From the cell containing the given text, extract its center point as [x, y] coordinate. 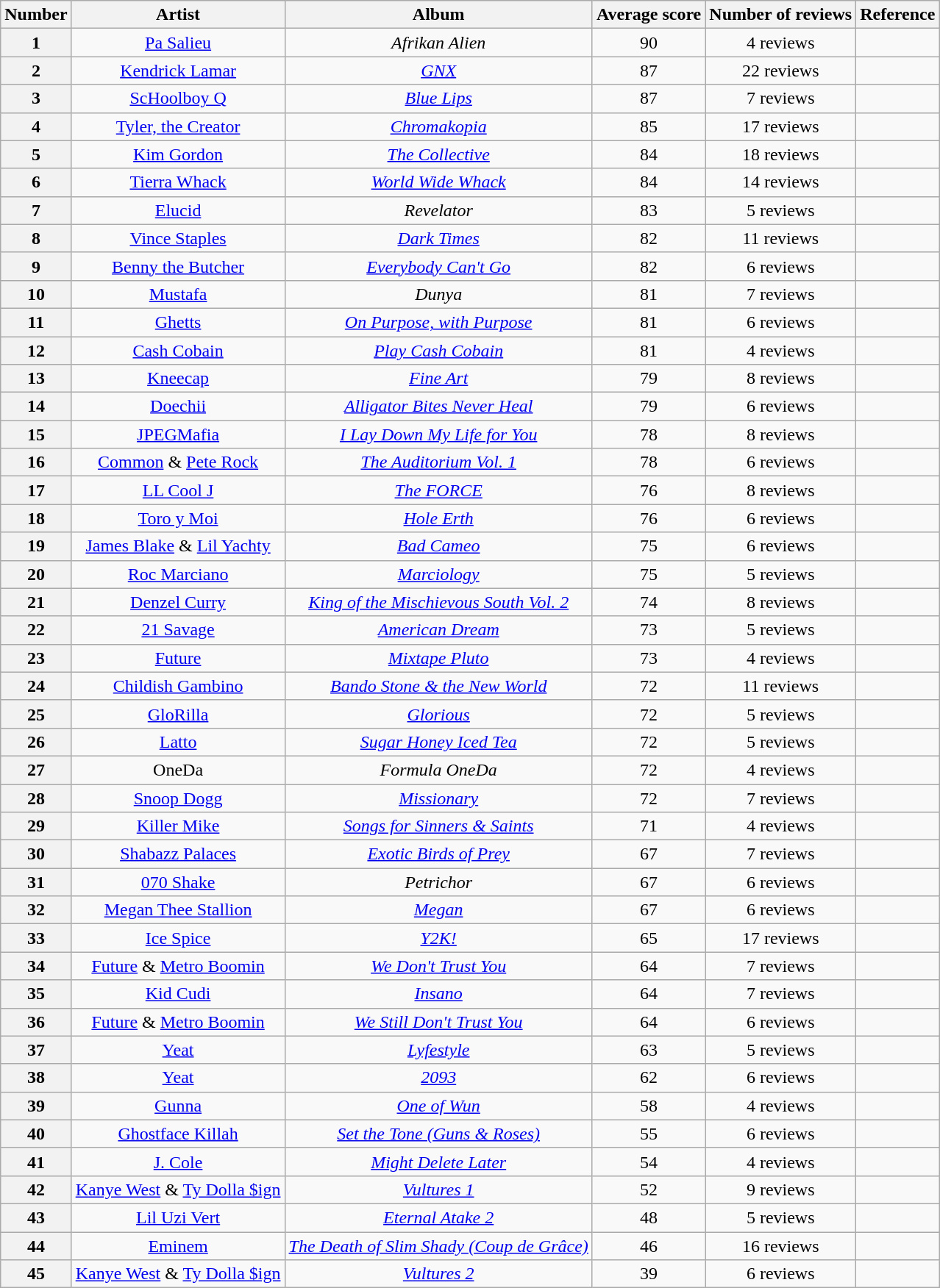
1 [36, 43]
6 [36, 182]
41 [36, 1162]
22 reviews [781, 71]
62 [649, 1078]
20 [36, 574]
Pa Salieu [178, 43]
19 [36, 546]
Insano [438, 994]
Cash Cobain [178, 351]
Roc Marciano [178, 574]
Kneecap [178, 379]
GloRilla [178, 714]
27 [36, 770]
71 [649, 826]
Bad Cameo [438, 546]
Artist [178, 15]
Hole Erth [438, 518]
Toro y Moi [178, 518]
Childish Gambino [178, 686]
Exotic Birds of Prey [438, 854]
16 reviews [781, 1246]
I Lay Down My Life for You [438, 434]
Eminem [178, 1246]
Dunya [438, 294]
7 [36, 210]
Glorious [438, 714]
Dark Times [438, 238]
26 [36, 742]
74 [649, 602]
The Death of Slim Shady (Coup de Grâce) [438, 1246]
GNX [438, 71]
31 [36, 882]
Average score [649, 15]
Ice Spice [178, 938]
Megan Thee Stallion [178, 910]
25 [36, 714]
Tierra Whack [178, 182]
JPEGMafia [178, 434]
21 [36, 602]
63 [649, 1050]
9 reviews [781, 1189]
King of the Mischievous South Vol. 2 [438, 602]
Lil Uzi Vert [178, 1217]
Latto [178, 742]
Elucid [178, 210]
33 [36, 938]
28 [36, 798]
Album [438, 15]
10 [36, 294]
Bando Stone & the New World [438, 686]
58 [649, 1106]
21 Savage [178, 630]
We Don't Trust You [438, 966]
14 reviews [781, 182]
85 [649, 126]
Vince Staples [178, 238]
Number [36, 15]
Common & Pete Rock [178, 462]
American Dream [438, 630]
83 [649, 210]
070 Shake [178, 882]
Eternal Atake 2 [438, 1217]
23 [36, 658]
J. Cole [178, 1162]
48 [649, 1217]
The Auditorium Vol. 1 [438, 462]
Alligator Bites Never Heal [438, 407]
World Wide Whack [438, 182]
Future [178, 658]
2 [36, 71]
Revelator [438, 210]
30 [36, 854]
32 [36, 910]
Songs for Sinners & Saints [438, 826]
22 [36, 630]
2093 [438, 1078]
Kendrick Lamar [178, 71]
Number of reviews [781, 15]
13 [36, 379]
16 [36, 462]
Vultures 2 [438, 1274]
4 [36, 126]
52 [649, 1189]
Ghetts [178, 322]
Everybody Can't Go [438, 266]
James Blake & Lil Yachty [178, 546]
45 [36, 1274]
38 [36, 1078]
29 [36, 826]
Play Cash Cobain [438, 351]
54 [649, 1162]
14 [36, 407]
24 [36, 686]
Set the Tone (Guns & Roses) [438, 1134]
40 [36, 1134]
Might Delete Later [438, 1162]
Formula OneDa [438, 770]
55 [649, 1134]
36 [36, 1022]
9 [36, 266]
Lyfestyle [438, 1050]
Killer Mike [178, 826]
LL Cool J [178, 490]
Fine Art [438, 379]
Blue Lips [438, 99]
Benny the Butcher [178, 266]
Afrikan Alien [438, 43]
37 [36, 1050]
Kim Gordon [178, 154]
18 reviews [781, 154]
18 [36, 518]
ScHoolboy Q [178, 99]
Shabazz Palaces [178, 854]
Megan [438, 910]
17 [36, 490]
Vultures 1 [438, 1189]
90 [649, 43]
The Collective [438, 154]
Marciology [438, 574]
Reference [897, 15]
34 [36, 966]
Y2K! [438, 938]
8 [36, 238]
Denzel Curry [178, 602]
Mustafa [178, 294]
We Still Don't Trust You [438, 1022]
Petrichor [438, 882]
46 [649, 1246]
42 [36, 1189]
Ghostface Killah [178, 1134]
Missionary [438, 798]
The FORCE [438, 490]
11 [36, 322]
Gunna [178, 1106]
3 [36, 99]
Chromakopia [438, 126]
OneDa [178, 770]
44 [36, 1246]
Mixtape Pluto [438, 658]
Kid Cudi [178, 994]
Snoop Dogg [178, 798]
Tyler, the Creator [178, 126]
5 [36, 154]
15 [36, 434]
Doechii [178, 407]
35 [36, 994]
One of Wun [438, 1106]
43 [36, 1217]
On Purpose, with Purpose [438, 322]
Sugar Honey Iced Tea [438, 742]
12 [36, 351]
65 [649, 938]
